Pinpoint the cell where the given text exists, returning its [X, Y] midpoint coordinate. 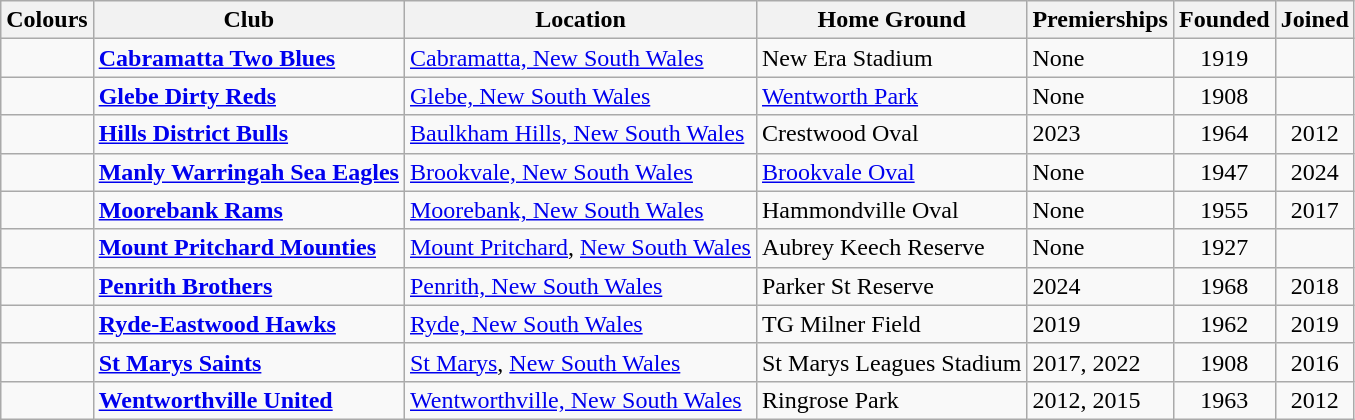
Club [248, 20]
2023 [1100, 134]
Penrith, New South Wales [580, 286]
2016 [1314, 362]
Mount Pritchard, New South Wales [580, 248]
1964 [1224, 134]
Crestwood Oval [891, 134]
Aubrey Keech Reserve [891, 248]
2018 [1314, 286]
Premierships [1100, 20]
Manly Warringah Sea Eagles [248, 172]
1955 [1224, 210]
Penrith Brothers [248, 286]
Ryde, New South Wales [580, 324]
Wentworthville United [248, 400]
Baulkham Hills, New South Wales [580, 134]
TG Milner Field [891, 324]
Hammondville Oval [891, 210]
Ringrose Park [891, 400]
1968 [1224, 286]
Brookvale, New South Wales [580, 172]
2012, 2015 [1100, 400]
Brookvale Oval [891, 172]
St Marys Saints [248, 362]
Home Ground [891, 20]
Ryde-Eastwood Hawks [248, 324]
New Era Stadium [891, 58]
Cabramatta Two Blues [248, 58]
Wentworth Park [891, 96]
St Marys, New South Wales [580, 362]
Location [580, 20]
Parker St Reserve [891, 286]
1919 [1224, 58]
1927 [1224, 248]
Founded [1224, 20]
Hills District Bulls [248, 134]
Moorebank Rams [248, 210]
Wentworthville, New South Wales [580, 400]
Colours [47, 20]
Glebe, New South Wales [580, 96]
Cabramatta, New South Wales [580, 58]
2017, 2022 [1100, 362]
1962 [1224, 324]
Glebe Dirty Reds [248, 96]
Moorebank, New South Wales [580, 210]
St Marys Leagues Stadium [891, 362]
1963 [1224, 400]
2017 [1314, 210]
Joined [1314, 20]
1947 [1224, 172]
Mount Pritchard Mounties [248, 248]
